Identify which cell holds the provided text, then report its (X, Y) central coordinate. 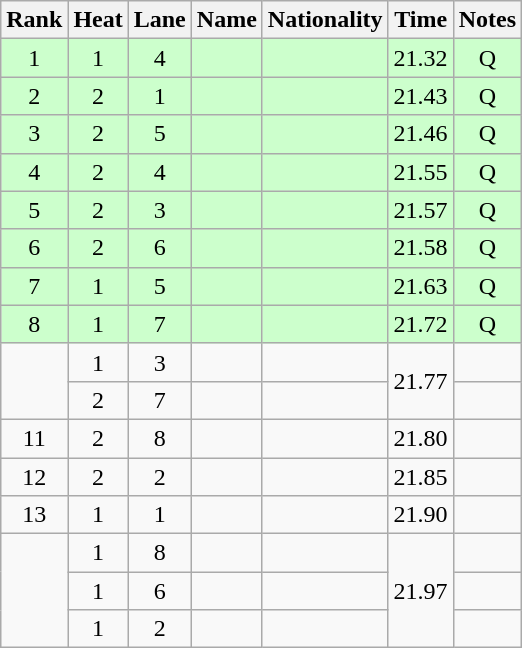
21.80 (420, 438)
21.58 (420, 248)
21.85 (420, 477)
21.57 (420, 210)
21.90 (420, 515)
21.77 (420, 381)
21.63 (420, 286)
Heat (98, 20)
Time (420, 20)
21.32 (420, 58)
Notes (487, 20)
21.55 (420, 172)
21.43 (420, 96)
21.46 (420, 134)
Rank (34, 20)
21.72 (420, 324)
11 (34, 438)
Name (226, 20)
Nationality (325, 20)
21.97 (420, 591)
13 (34, 515)
Lane (160, 20)
12 (34, 477)
